For the text-containing cell, return its midpoint in (X, Y) coordinate format. 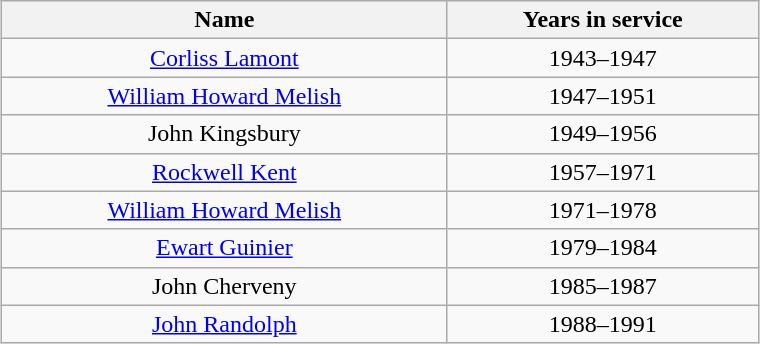
1947–1951 (602, 96)
John Kingsbury (225, 134)
1971–1978 (602, 210)
1943–1947 (602, 58)
Name (225, 20)
Ewart Guinier (225, 248)
1949–1956 (602, 134)
John Cherveny (225, 286)
1957–1971 (602, 172)
1979–1984 (602, 248)
Corliss Lamont (225, 58)
1985–1987 (602, 286)
Rockwell Kent (225, 172)
Years in service (602, 20)
John Randolph (225, 324)
1988–1991 (602, 324)
